Return [X, Y] of the center of cell containing provided text 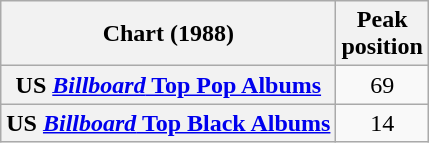
Peakposition [382, 34]
US Billboard Top Black Albums [168, 123]
14 [382, 123]
US Billboard Top Pop Albums [168, 85]
69 [382, 85]
Chart (1988) [168, 34]
